From the cell containing the given text, extract its center point as (X, Y) coordinate. 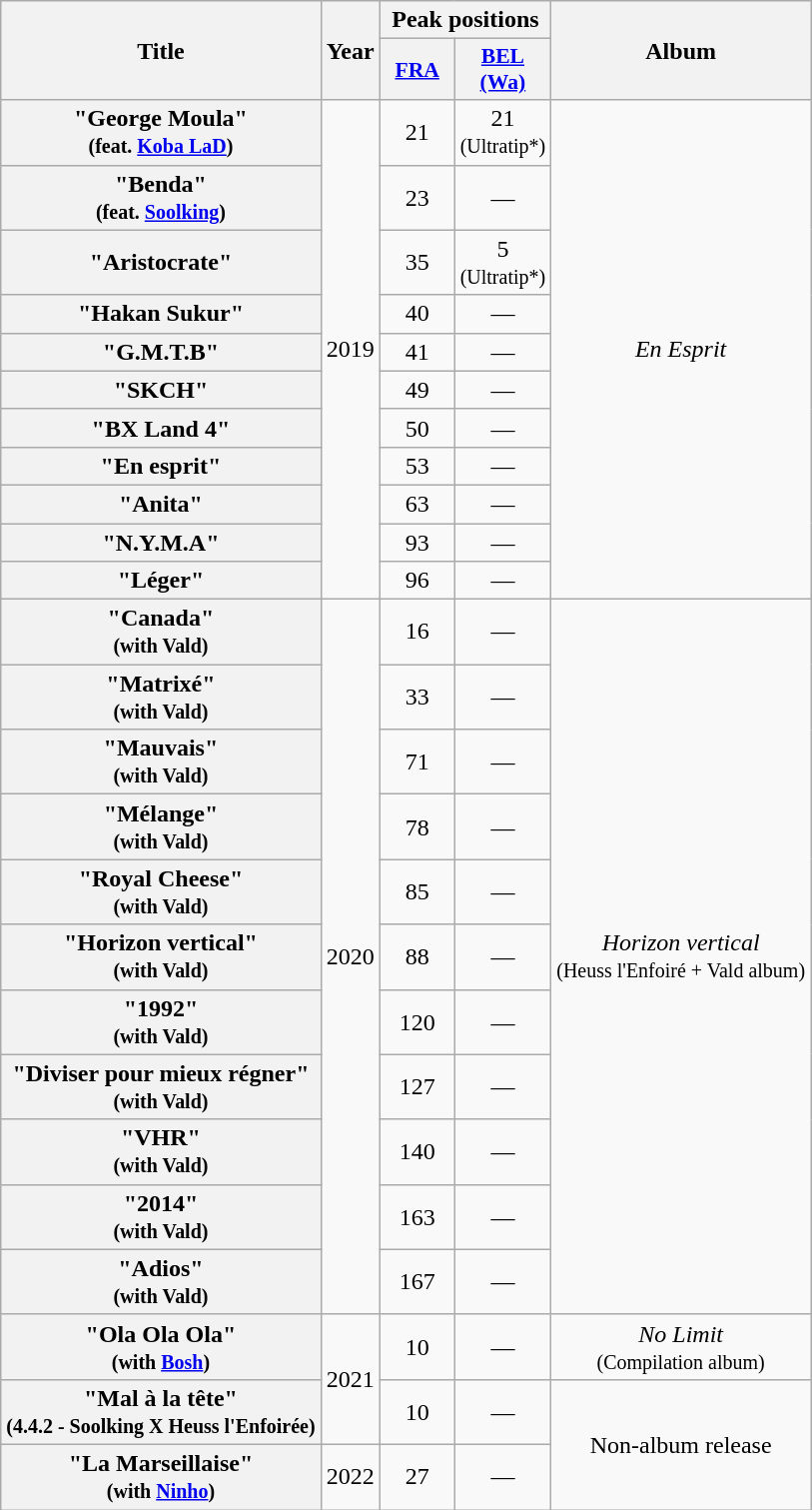
21 (417, 132)
27 (417, 1477)
93 (417, 543)
"En esprit" (161, 466)
35 (417, 262)
Non-album release (681, 1444)
"George Moula" (feat. Koba LaD) (161, 132)
"1992" (with Vald) (161, 1021)
"La Marseillaise" (with Ninho) (161, 1477)
"Aristocrate" (161, 262)
"BX Land 4" (161, 428)
2022 (350, 1477)
49 (417, 390)
78 (417, 827)
En Esprit (681, 350)
5(Ultratip*) (503, 262)
50 (417, 428)
"Anita" (161, 504)
41 (417, 352)
2021 (350, 1379)
167 (417, 1281)
2019 (350, 350)
Year (350, 50)
40 (417, 314)
"2014" (with Vald) (161, 1217)
71 (417, 761)
"Canada" (with Vald) (161, 632)
33 (417, 698)
53 (417, 466)
88 (417, 957)
120 (417, 1021)
23 (417, 198)
"Ola Ola Ola" (with Bosh) (161, 1347)
127 (417, 1087)
Peak positions (465, 20)
"Royal Cheese" (with Vald) (161, 891)
2020 (350, 957)
"Hakan Sukur" (161, 314)
"N.Y.M.A" (161, 543)
96 (417, 581)
"G.M.T.B" (161, 352)
85 (417, 891)
"Adios" (with Vald) (161, 1281)
63 (417, 504)
"Diviser pour mieux régner" (with Vald) (161, 1087)
"SKCH" (161, 390)
"VHR" (with Vald) (161, 1151)
"Léger" (161, 581)
163 (417, 1217)
"Mauvais" (with Vald) (161, 761)
"Mélange" (with Vald) (161, 827)
"Matrixé" (with Vald) (161, 698)
FRA (417, 70)
Album (681, 50)
21(Ultratip*) (503, 132)
16 (417, 632)
"Benda" (feat. Soolking) (161, 198)
140 (417, 1151)
Title (161, 50)
"Horizon vertical" (with Vald) (161, 957)
"Mal à la tête" (4.4.2 - Soolking X Heuss l'Enfoirée) (161, 1411)
No Limit(Compilation album) (681, 1347)
Horizon vertical(Heuss l'Enfoiré + Vald album) (681, 957)
BEL (Wa) (503, 70)
